Return (X, Y) of the center of cell containing provided text 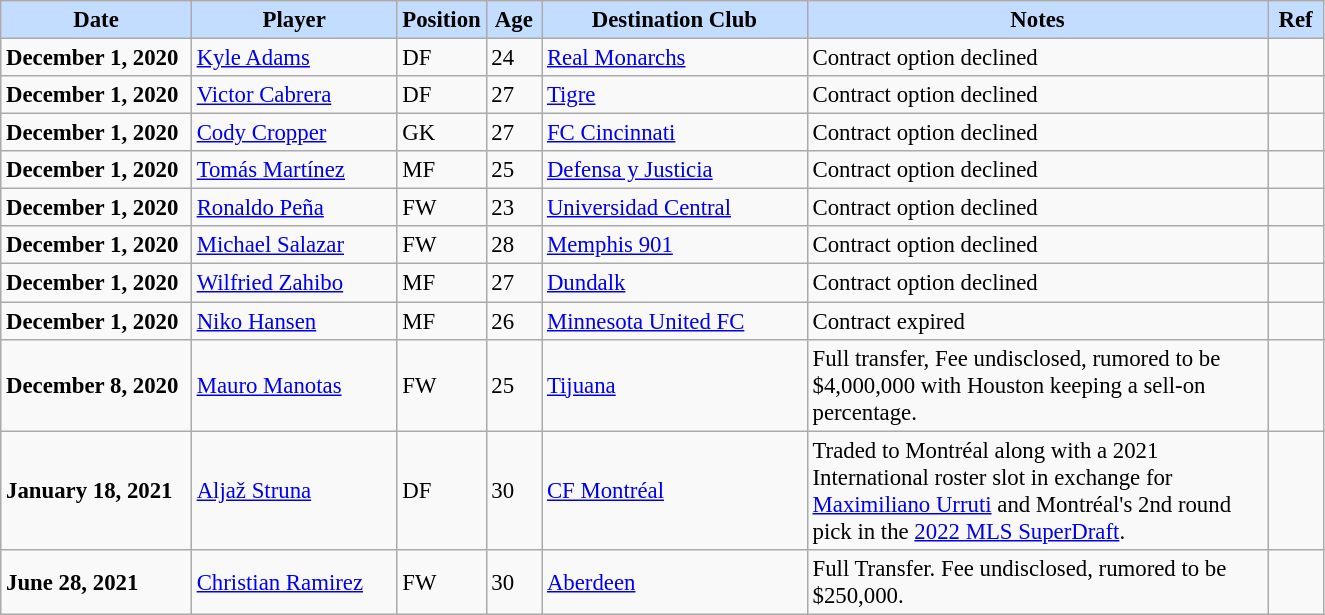
Wilfried Zahibo (294, 283)
Ronaldo Peña (294, 208)
Notes (1038, 20)
Player (294, 20)
Full Transfer. Fee undisclosed, rumored to be $250,000. (1038, 582)
Defensa y Justicia (675, 170)
Ref (1296, 20)
Tomás Martínez (294, 170)
Age (514, 20)
Cody Cropper (294, 133)
Christian Ramirez (294, 582)
Memphis 901 (675, 245)
Mauro Manotas (294, 385)
Universidad Central (675, 208)
December 8, 2020 (96, 385)
January 18, 2021 (96, 490)
Tigre (675, 95)
CF Montréal (675, 490)
Dundalk (675, 283)
Kyle Adams (294, 58)
Aljaž Struna (294, 490)
Full transfer, Fee undisclosed, rumored to be $4,000,000 with Houston keeping a sell-on percentage. (1038, 385)
Tijuana (675, 385)
Michael Salazar (294, 245)
Date (96, 20)
28 (514, 245)
Minnesota United FC (675, 321)
23 (514, 208)
Niko Hansen (294, 321)
Contract expired (1038, 321)
Real Monarchs (675, 58)
Position (442, 20)
Aberdeen (675, 582)
FC Cincinnati (675, 133)
Victor Cabrera (294, 95)
GK (442, 133)
24 (514, 58)
26 (514, 321)
Destination Club (675, 20)
June 28, 2021 (96, 582)
